Determine the [x, y] coordinate at the center of the cell enclosing the given text.  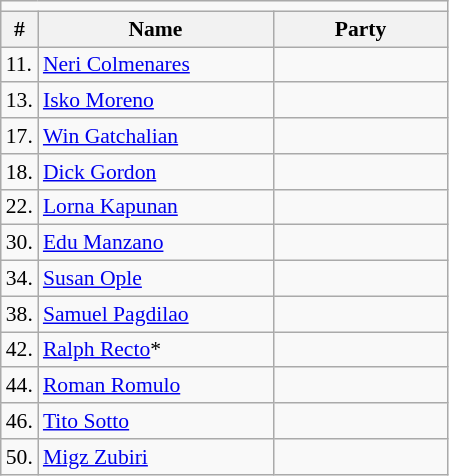
Migz Zubiri [156, 457]
Samuel Pagdilao [156, 314]
17. [20, 136]
13. [20, 101]
Party [360, 29]
Win Gatchalian [156, 136]
42. [20, 350]
50. [20, 457]
Isko Moreno [156, 101]
38. [20, 314]
34. [20, 279]
Edu Manzano [156, 243]
11. [20, 65]
Ralph Recto* [156, 350]
22. [20, 207]
Neri Colmenares [156, 65]
18. [20, 172]
Lorna Kapunan [156, 207]
Name [156, 29]
Roman Romulo [156, 386]
30. [20, 243]
Susan Ople [156, 279]
46. [20, 421]
Tito Sotto [156, 421]
44. [20, 386]
Dick Gordon [156, 172]
# [20, 29]
